Find where the given text appears and provide that cell's center as (x, y) coordinate. 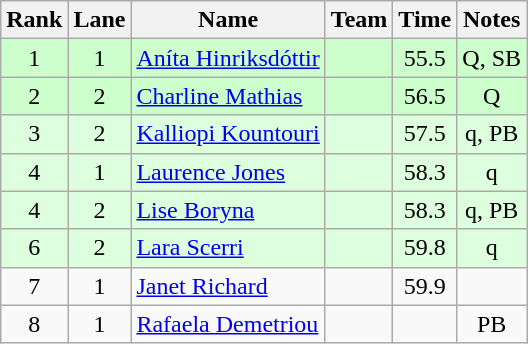
3 (34, 134)
Laurence Jones (228, 172)
Kalliopi Kountouri (228, 134)
57.5 (425, 134)
Lara Scerri (228, 248)
Rank (34, 20)
Q (492, 96)
56.5 (425, 96)
59.8 (425, 248)
7 (34, 286)
Q, SB (492, 58)
PB (492, 324)
Time (425, 20)
59.9 (425, 286)
Janet Richard (228, 286)
55.5 (425, 58)
Notes (492, 20)
Name (228, 20)
Team (359, 20)
Rafaela Demetriou (228, 324)
8 (34, 324)
6 (34, 248)
Lane (100, 20)
Aníta Hinriksdóttir (228, 58)
Charline Mathias (228, 96)
Lise Boryna (228, 210)
